Extract the [x, y] coordinate from the center of the cell holding the provided text.  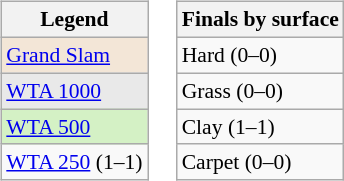
Clay (1–1) [260, 127]
WTA 500 [74, 127]
WTA 250 (1–1) [74, 162]
WTA 1000 [74, 91]
Finals by surface [260, 20]
Hard (0–0) [260, 55]
Grand Slam [74, 55]
Grass (0–0) [260, 91]
Carpet (0–0) [260, 162]
Legend [74, 20]
